Identify which cell holds the provided text, then report its [X, Y] central coordinate. 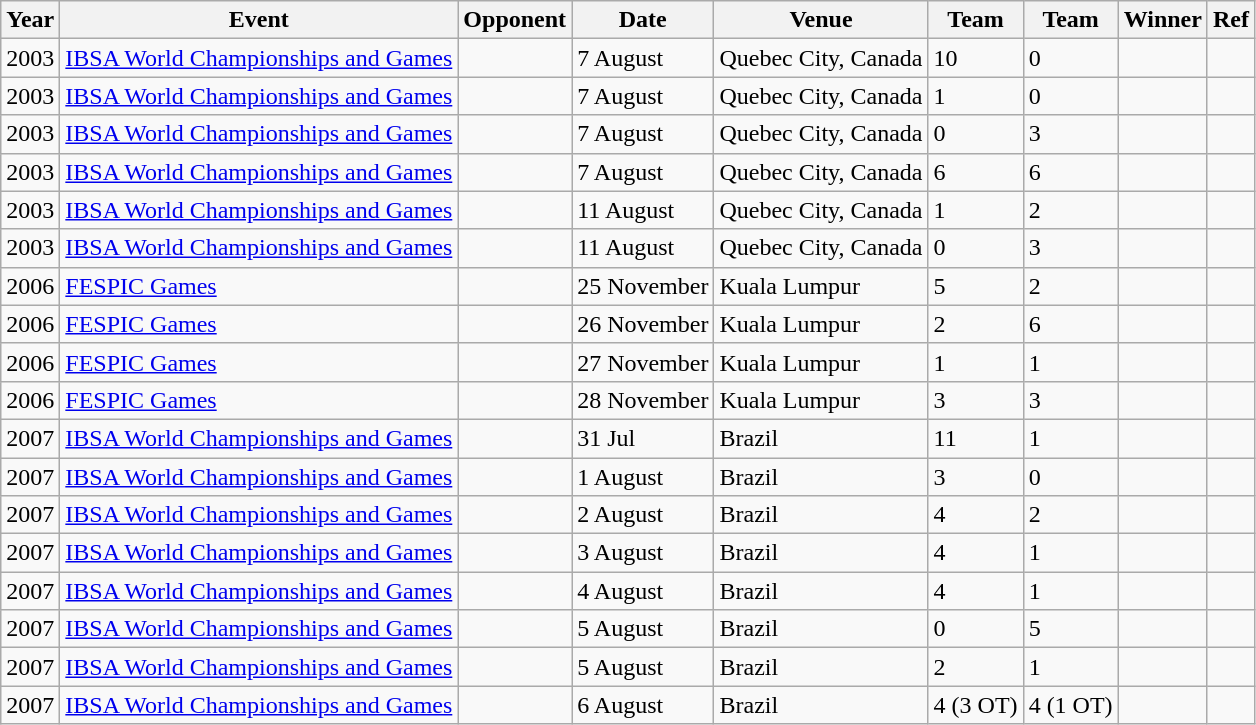
Date [643, 20]
Winner [1162, 20]
Year [30, 20]
10 [976, 58]
4 (1 OT) [1070, 705]
Event [259, 20]
25 November [643, 286]
Ref [1230, 20]
3 August [643, 553]
11 [976, 438]
1 August [643, 477]
4 August [643, 591]
2 August [643, 515]
26 November [643, 324]
27 November [643, 362]
31 Jul [643, 438]
28 November [643, 400]
6 August [643, 705]
Venue [821, 20]
Opponent [515, 20]
4 (3 OT) [976, 705]
